Provide the [x, y] coordinate of the cell's center where the given text is located.  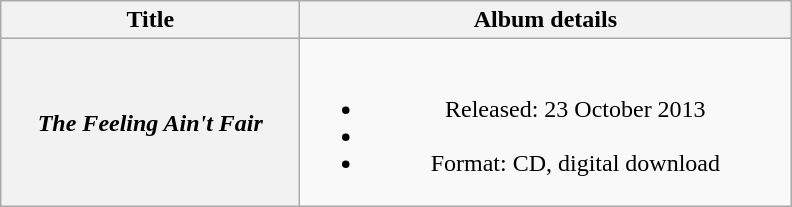
Released: 23 October 2013Format: CD, digital download [546, 122]
Album details [546, 20]
Title [150, 20]
The Feeling Ain't Fair [150, 122]
